From the cell containing the given text, extract its center point as (X, Y) coordinate. 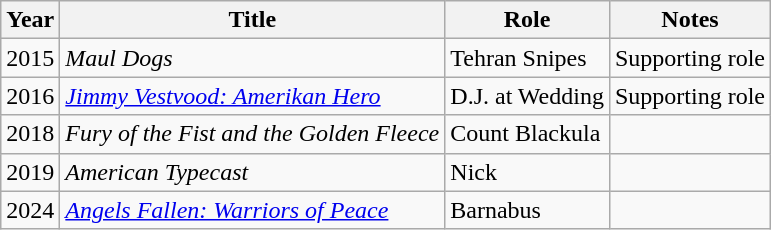
Nick (528, 172)
American Typecast (252, 172)
D.J. at Wedding (528, 96)
2016 (30, 96)
Maul Dogs (252, 58)
Tehran Snipes (528, 58)
Role (528, 20)
2018 (30, 134)
Notes (690, 20)
2024 (30, 210)
Fury of the Fist and the Golden Fleece (252, 134)
2019 (30, 172)
Year (30, 20)
Count Blackula (528, 134)
Barnabus (528, 210)
Angels Fallen: Warriors of Peace (252, 210)
Jimmy Vestvood: Amerikan Hero (252, 96)
Title (252, 20)
2015 (30, 58)
